Detect which cell encompasses the target text, then output its [x, y] center coordinate. 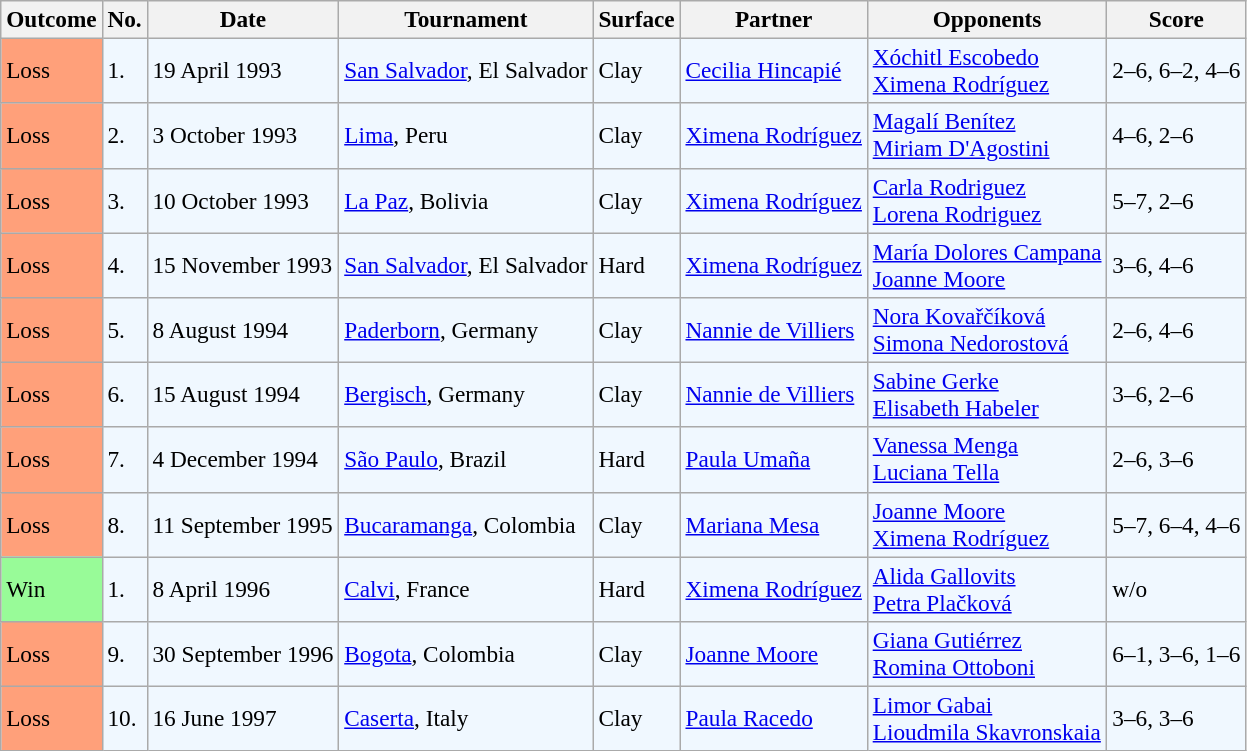
3–6, 2–6 [1176, 394]
María Dolores Campana Joanne Moore [987, 264]
15 November 1993 [243, 264]
10. [124, 718]
Bogota, Colombia [466, 654]
w/o [1176, 588]
Partner [774, 19]
Bucaramanga, Colombia [466, 524]
Alida Gallovits Petra Plačková [987, 588]
3 October 1993 [243, 136]
No. [124, 19]
Win [52, 588]
6. [124, 394]
11 September 1995 [243, 524]
Joanne Moore [774, 654]
Nora Kovařčíková Simona Nedorostová [987, 330]
15 August 1994 [243, 394]
6–1, 3–6, 1–6 [1176, 654]
Cecilia Hincapié [774, 70]
16 June 1997 [243, 718]
2–6, 4–6 [1176, 330]
4. [124, 264]
4 December 1994 [243, 460]
Lima, Peru [466, 136]
Magalí Benítez Miriam D'Agostini [987, 136]
7. [124, 460]
Xóchitl Escobedo Ximena Rodríguez [987, 70]
Paula Racedo [774, 718]
Opponents [987, 19]
Date [243, 19]
Giana Gutiérrez Romina Ottoboni [987, 654]
Tournament [466, 19]
Outcome [52, 19]
2–6, 6–2, 4–6 [1176, 70]
Sabine Gerke Elisabeth Habeler [987, 394]
8. [124, 524]
São Paulo, Brazil [466, 460]
9. [124, 654]
30 September 1996 [243, 654]
2. [124, 136]
Joanne Moore Ximena Rodríguez [987, 524]
Caserta, Italy [466, 718]
Mariana Mesa [774, 524]
Calvi, France [466, 588]
Bergisch, Germany [466, 394]
8 August 1994 [243, 330]
8 April 1996 [243, 588]
Paula Umaña [774, 460]
19 April 1993 [243, 70]
Score [1176, 19]
5. [124, 330]
10 October 1993 [243, 200]
Vanessa Menga Luciana Tella [987, 460]
2–6, 3–6 [1176, 460]
3. [124, 200]
5–7, 6–4, 4–6 [1176, 524]
5–7, 2–6 [1176, 200]
4–6, 2–6 [1176, 136]
Carla Rodriguez Lorena Rodriguez [987, 200]
La Paz, Bolivia [466, 200]
Limor Gabai Lioudmila Skavronskaia [987, 718]
3–6, 4–6 [1176, 264]
Surface [636, 19]
3–6, 3–6 [1176, 718]
Paderborn, Germany [466, 330]
